Detect which cell encompasses the target text, then output its [x, y] center coordinate. 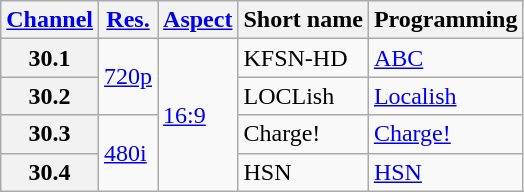
480i [128, 153]
LOCLish [303, 96]
720p [128, 77]
Aspect [198, 20]
KFSN-HD [303, 58]
Res. [128, 20]
30.2 [50, 96]
Programming [446, 20]
16:9 [198, 115]
30.3 [50, 134]
30.1 [50, 58]
Short name [303, 20]
ABC [446, 58]
Localish [446, 96]
30.4 [50, 172]
Channel [50, 20]
